Find where the given text appears and provide that cell's center as (X, Y) coordinate. 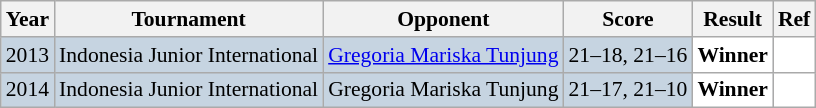
Score (628, 19)
2013 (28, 55)
21–17, 21–10 (628, 90)
2014 (28, 90)
Year (28, 19)
Result (732, 19)
21–18, 21–16 (628, 55)
Ref (794, 19)
Opponent (443, 19)
Tournament (188, 19)
